Output the [x, y] coordinate of the center of the cell containing the given text.  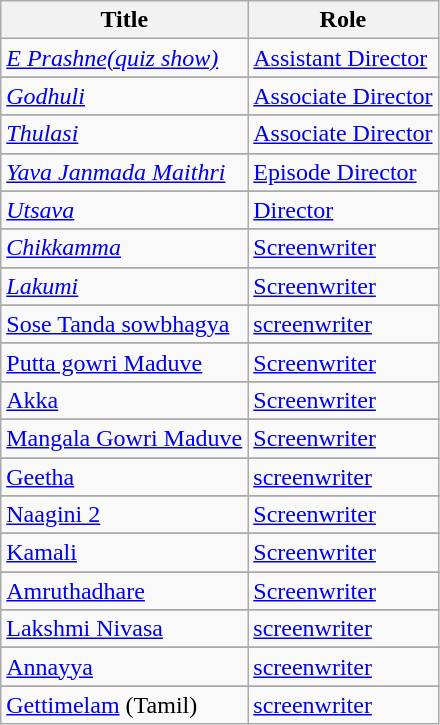
Thulasi [124, 134]
Chikkamma [124, 248]
Kamali [124, 553]
Godhuli [124, 96]
Mangala Gowri Maduve [124, 438]
Utsava [124, 210]
Gettimelam (Tamil) [124, 705]
Yava Janmada Maithri [124, 172]
Episode Director [343, 172]
Title [124, 20]
Geetha [124, 477]
Director [343, 210]
Lakumi [124, 286]
Sose Tanda sowbhagya [124, 324]
Assistant Director [343, 58]
Putta gowri Maduve [124, 362]
Naagini 2 [124, 515]
Lakshmi Nivasa [124, 629]
E Prashne(quiz show) [124, 58]
Amruthadhare [124, 591]
Annayya [124, 667]
Role [343, 20]
Akka [124, 400]
